Locate the cell with the specified text and output its (x, y) center coordinate. 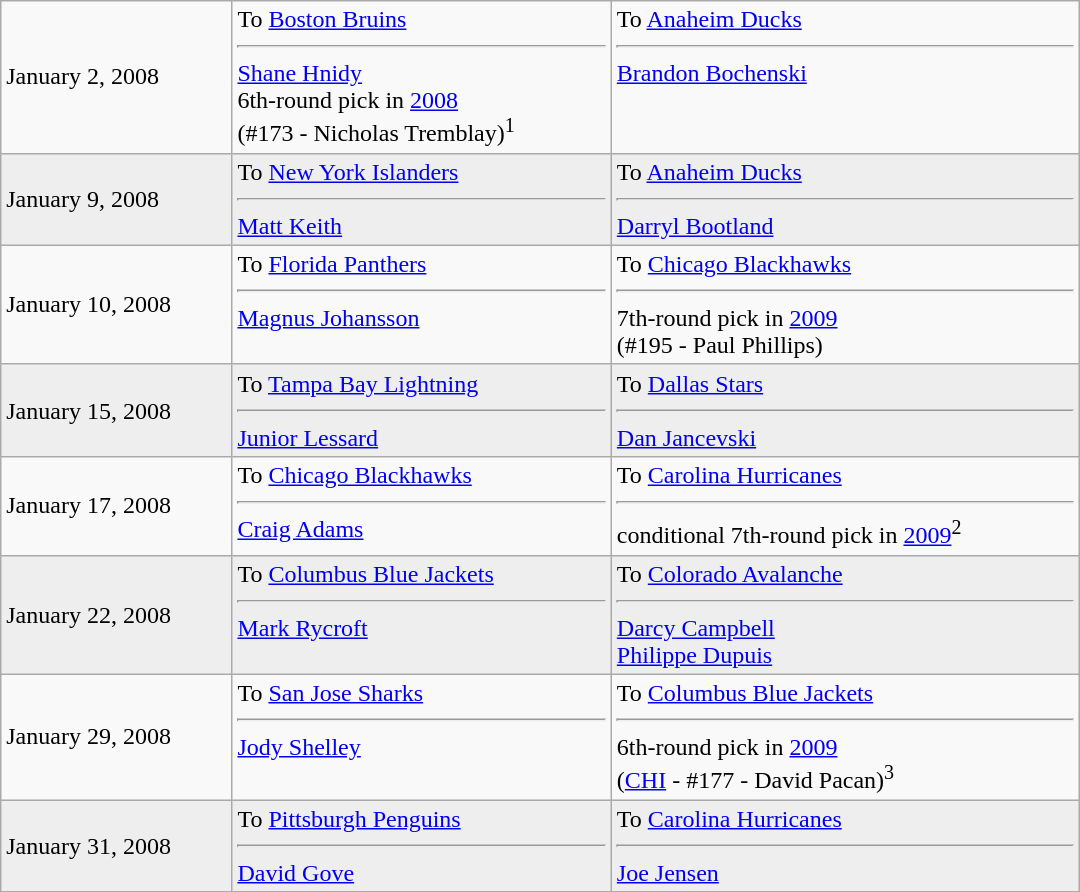
To Boston BruinsShane Hnidy6th-round pick in 2008(#173 - Nicholas Tremblay)1 (422, 78)
January 31, 2008 (116, 846)
To Colorado AvalancheDarcy CampbellPhilippe Dupuis (845, 614)
January 29, 2008 (116, 737)
January 2, 2008 (116, 78)
To Chicago Blackhawks7th-round pick in 2009(#195 - Paul Phillips) (845, 304)
To Columbus Blue JacketsMark Rycroft (422, 614)
To Anaheim DucksBrandon Bochenski (845, 78)
January 17, 2008 (116, 506)
To Pittsburgh PenguinsDavid Gove (422, 846)
January 10, 2008 (116, 304)
To Anaheim Ducks Darryl Bootland (845, 199)
To Florida PanthersMagnus Johansson (422, 304)
January 9, 2008 (116, 199)
To San Jose SharksJody Shelley (422, 737)
January 22, 2008 (116, 614)
To Carolina HurricanesJoe Jensen (845, 846)
To New York Islanders Matt Keith (422, 199)
January 15, 2008 (116, 410)
To Chicago BlackhawksCraig Adams (422, 506)
To Carolina Hurricanesconditional 7th-round pick in 20092 (845, 506)
To Dallas Stars Dan Jancevski (845, 410)
To Columbus Blue Jackets6th-round pick in 2009(CHI - #177 - David Pacan)3 (845, 737)
To Tampa Bay Lightning Junior Lessard (422, 410)
